Scan for the cell matching the given text and deliver its (X, Y) coordinate at center. 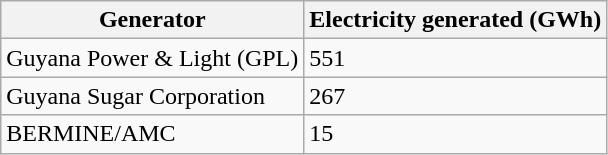
BERMINE/AMC (152, 134)
Generator (152, 20)
15 (456, 134)
Guyana Sugar Corporation (152, 96)
267 (456, 96)
Guyana Power & Light (GPL) (152, 58)
551 (456, 58)
Electricity generated (GWh) (456, 20)
